Identify which cell holds the provided text, then report its (x, y) central coordinate. 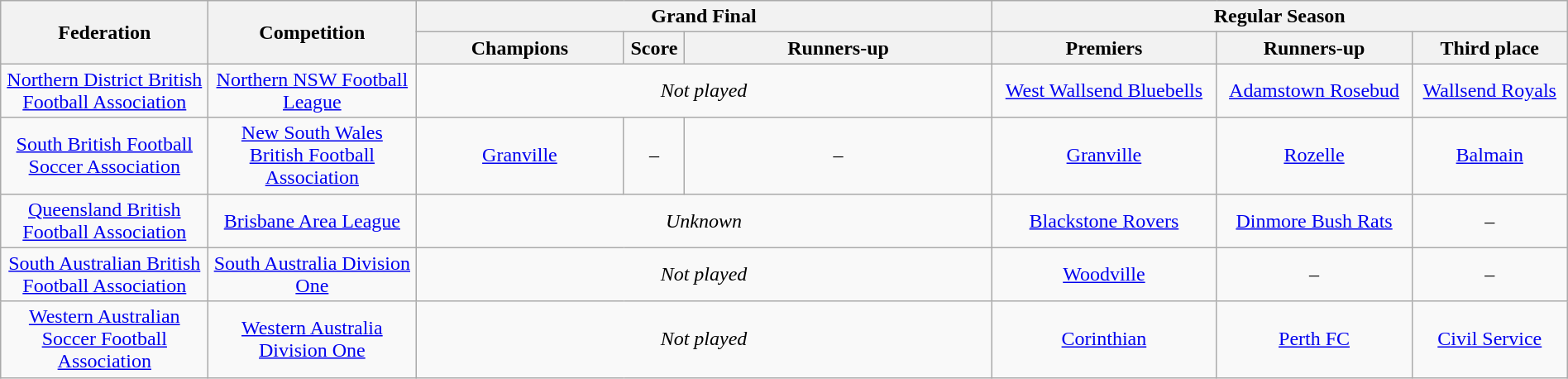
Competition (313, 32)
Dinmore Bush Rats (1315, 220)
Premiers (1104, 48)
South British Football Soccer Association (104, 156)
South Australian British Football Association (104, 275)
Grand Final (704, 17)
Federation (104, 32)
Unknown (704, 220)
Rozelle (1315, 156)
Queensland British Football Association (104, 220)
Wallsend Royals (1489, 91)
Perth FC (1315, 339)
Blackstone Rovers (1104, 220)
Champions (519, 48)
Balmain (1489, 156)
Western Australian Soccer Football Association (104, 339)
Brisbane Area League (313, 220)
Score (654, 48)
Civil Service (1489, 339)
Woodville (1104, 275)
Third place (1489, 48)
Adamstown Rosebud (1315, 91)
New South Wales British Football Association (313, 156)
Regular Season (1279, 17)
Corinthian (1104, 339)
South Australia Division One (313, 275)
West Wallsend Bluebells (1104, 91)
Northern District British Football Association (104, 91)
Northern NSW Football League (313, 91)
Western Australia Division One (313, 339)
